Return (X, Y) of the center of cell containing provided text 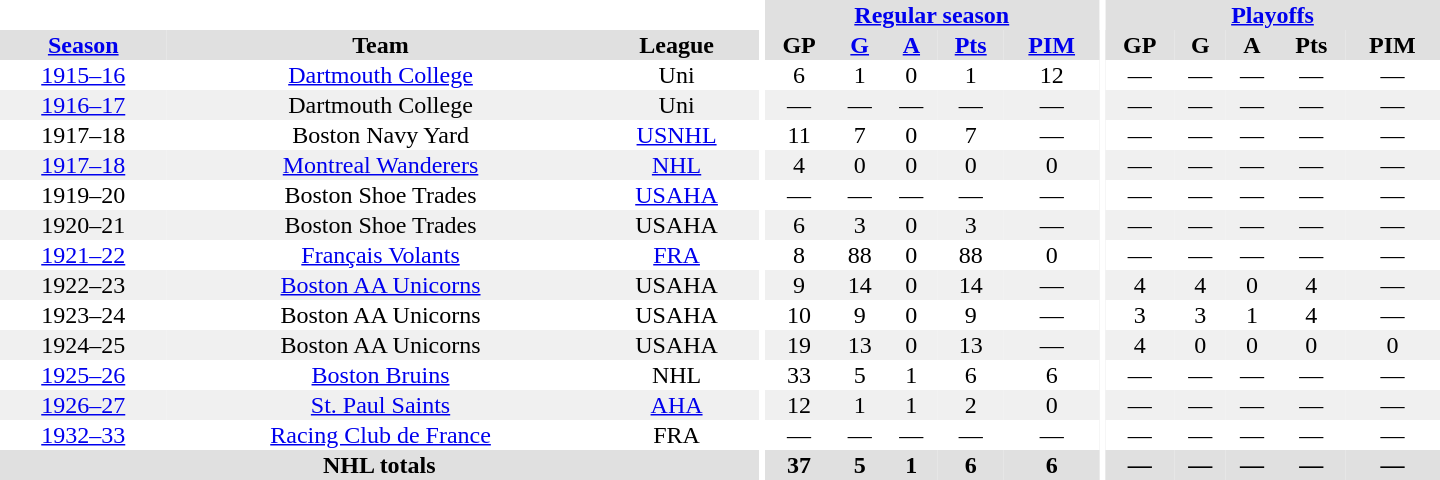
2 (970, 405)
1915–16 (84, 75)
1932–33 (84, 435)
Team (381, 45)
Français Volants (381, 255)
Montreal Wanderers (381, 165)
1922–23 (84, 285)
1920–21 (84, 225)
Playoffs (1272, 15)
1926–27 (84, 405)
Boston Bruins (381, 375)
8 (799, 255)
AHA (677, 405)
33 (799, 375)
1921–22 (84, 255)
11 (799, 135)
Racing Club de France (381, 435)
1916–17 (84, 105)
St. Paul Saints (381, 405)
1919–20 (84, 195)
Boston Navy Yard (381, 135)
37 (799, 465)
1924–25 (84, 345)
19 (799, 345)
1923–24 (84, 315)
1925–26 (84, 375)
Season (84, 45)
USNHL (677, 135)
10 (799, 315)
League (677, 45)
Regular season (932, 15)
NHL totals (380, 465)
